Determine the (X, Y) coordinate at the center of the cell enclosing the given text.  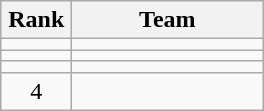
Rank (36, 20)
Team (168, 20)
4 (36, 91)
